Pinpoint the cell where the given text exists, returning its (X, Y) midpoint coordinate. 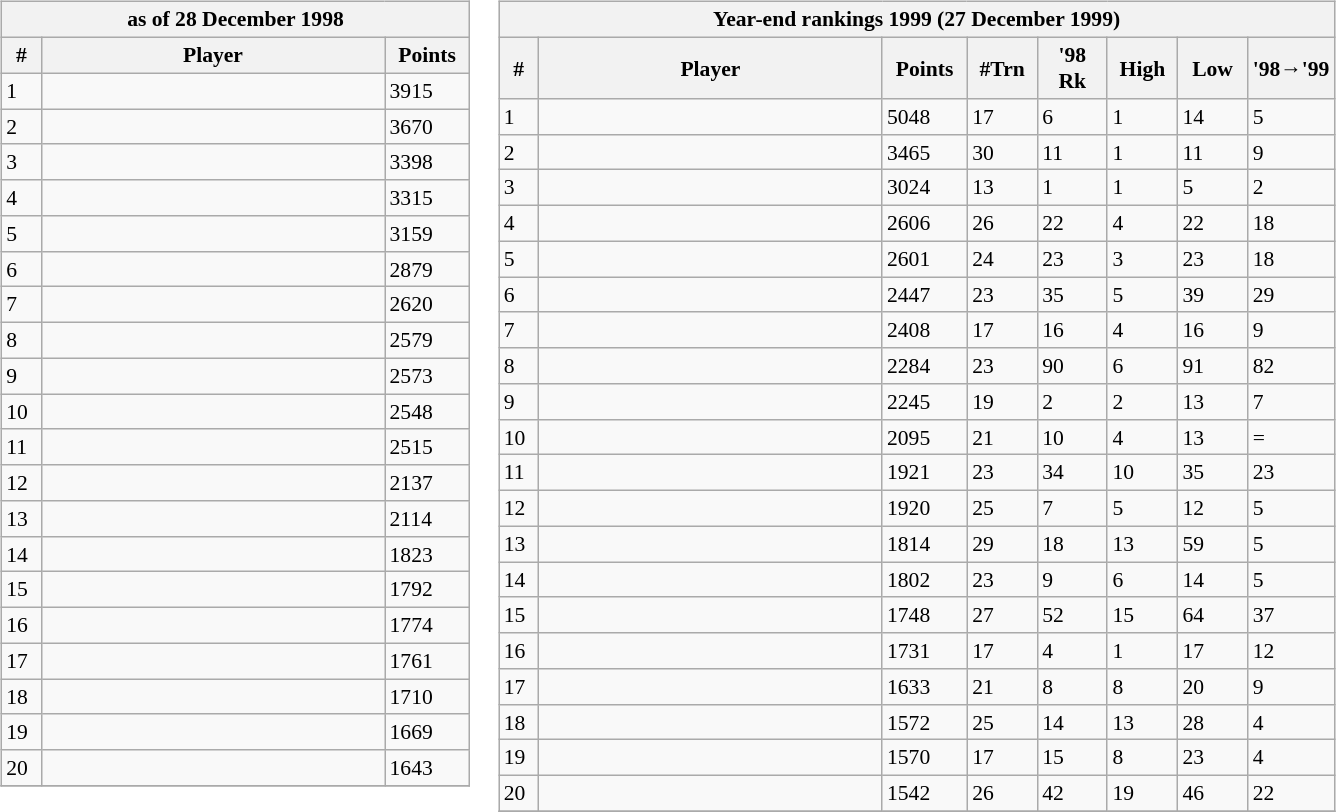
2573 (426, 376)
30 (1002, 152)
3315 (426, 198)
59 (1212, 544)
1761 (426, 661)
1643 (426, 768)
2447 (924, 295)
1802 (924, 580)
2284 (924, 366)
2879 (426, 269)
'98 Rk (1072, 68)
24 (1002, 259)
1792 (426, 590)
Low (1212, 68)
52 (1072, 615)
28 (1212, 722)
3398 (426, 162)
5048 (924, 117)
2114 (426, 519)
3465 (924, 152)
1731 (924, 651)
3159 (426, 234)
1710 (426, 697)
3915 (426, 91)
2548 (426, 412)
34 (1072, 473)
1542 (924, 793)
High (1142, 68)
2408 (924, 330)
1823 (426, 554)
2606 (924, 223)
1748 (924, 615)
37 (1292, 615)
3024 (924, 188)
1572 (924, 722)
= (1292, 437)
2137 (426, 483)
1570 (924, 758)
91 (1212, 366)
as of 28 December 1998 (235, 20)
90 (1072, 366)
1633 (924, 687)
#Trn (1002, 68)
2095 (924, 437)
1920 (924, 508)
46 (1212, 793)
1774 (426, 625)
27 (1002, 615)
2620 (426, 305)
64 (1212, 615)
1669 (426, 732)
'98→'99 (1292, 68)
2245 (924, 402)
2579 (426, 340)
2515 (426, 447)
82 (1292, 366)
1814 (924, 544)
39 (1212, 295)
42 (1072, 793)
2601 (924, 259)
1921 (924, 473)
Year-end rankings 1999 (27 December 1999) (917, 20)
3670 (426, 127)
